Detect which cell encompasses the target text, then output its [X, Y] center coordinate. 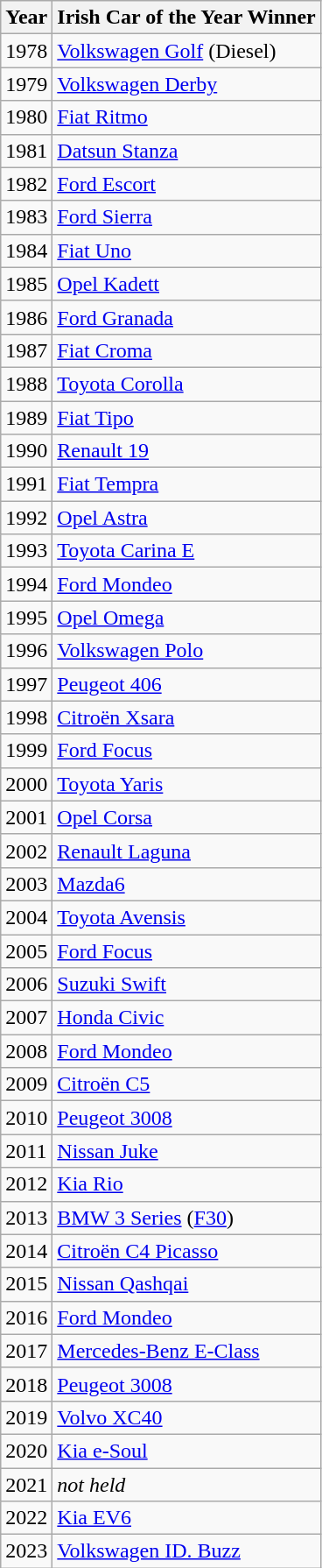
2013 [26, 1218]
1998 [26, 717]
Citroën C4 Picasso [186, 1251]
Fiat Croma [186, 350]
1996 [26, 651]
Nissan Qashqai [186, 1284]
Kia Rio [186, 1184]
Suzuki Swift [186, 985]
1991 [26, 484]
Ford Sierra [186, 217]
2006 [26, 985]
Ford Escort [186, 184]
Peugeot 406 [186, 684]
Volkswagen Golf (Diesel) [186, 51]
2018 [26, 1384]
1985 [26, 284]
Volkswagen Derby [186, 84]
Toyota Yaris [186, 784]
2005 [26, 950]
1982 [26, 184]
2017 [26, 1351]
1980 [26, 117]
2021 [26, 1485]
1978 [26, 51]
2002 [26, 851]
Ford Granada [186, 317]
2010 [26, 1118]
2007 [26, 1018]
Opel Astra [186, 518]
Renault 19 [186, 451]
Volkswagen Polo [186, 651]
2020 [26, 1451]
1989 [26, 418]
2012 [26, 1184]
Fiat Uno [186, 251]
1979 [26, 84]
Citroën C5 [186, 1084]
2011 [26, 1151]
Opel Corsa [186, 817]
Fiat Tipo [186, 418]
1990 [26, 451]
Mercedes-Benz E-Class [186, 1351]
2023 [26, 1551]
1993 [26, 551]
2022 [26, 1518]
Opel Kadett [186, 284]
not held [186, 1485]
Citroën Xsara [186, 717]
Kia e-Soul [186, 1451]
Volvo XC40 [186, 1417]
Mazda6 [186, 884]
Toyota Avensis [186, 917]
Year [26, 18]
Toyota Carina E [186, 551]
Renault Laguna [186, 851]
2019 [26, 1417]
2000 [26, 784]
Nissan Juke [186, 1151]
Fiat Ritmo [186, 117]
1992 [26, 518]
1997 [26, 684]
Toyota Corolla [186, 384]
Fiat Tempra [186, 484]
Datsun Stanza [186, 151]
2009 [26, 1084]
2003 [26, 884]
2015 [26, 1284]
2001 [26, 817]
Irish Car of the Year Winner [186, 18]
2004 [26, 917]
1994 [26, 584]
Honda Civic [186, 1018]
1988 [26, 384]
1981 [26, 151]
Kia EV6 [186, 1518]
2014 [26, 1251]
Volkswagen ID. Buzz [186, 1551]
Opel Omega [186, 618]
1986 [26, 317]
1983 [26, 217]
1995 [26, 618]
BMW 3 Series (F30) [186, 1218]
2008 [26, 1051]
1984 [26, 251]
1999 [26, 751]
1987 [26, 350]
2016 [26, 1317]
